Find where the given text appears and provide that cell's center as [x, y] coordinate. 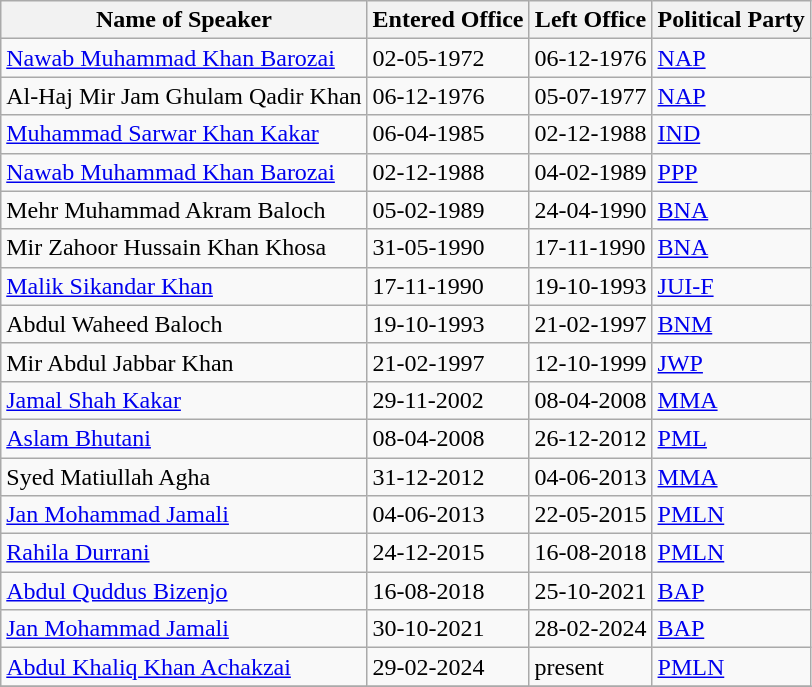
Political Party [731, 20]
24-12-2015 [448, 553]
BNM [731, 324]
26-12-2012 [590, 438]
Abdul Khaliq Khan Achakzai [184, 667]
IND [731, 134]
Al-Haj Mir Jam Ghulam Qadir Khan [184, 96]
02-05-1972 [448, 58]
PPP [731, 172]
05-07-1977 [590, 96]
12-10-1999 [590, 362]
Left Office [590, 20]
Entered Office [448, 20]
30-10-2021 [448, 629]
Mir Abdul Jabbar Khan [184, 362]
29-11-2002 [448, 400]
Syed Matiullah Agha [184, 477]
PML [731, 438]
Malik Sikandar Khan [184, 286]
Muhammad Sarwar Khan Kakar [184, 134]
Abdul Quddus Bizenjo [184, 591]
28-02-2024 [590, 629]
22-05-2015 [590, 515]
29-02-2024 [448, 667]
06-04-1985 [448, 134]
present [590, 667]
04-02-1989 [590, 172]
Jamal Shah Kakar [184, 400]
Mehr Muhammad Akram Baloch [184, 210]
Rahila Durrani [184, 553]
25-10-2021 [590, 591]
Name of Speaker [184, 20]
JUI-F [731, 286]
31-05-1990 [448, 248]
Abdul Waheed Baloch [184, 324]
Mir Zahoor Hussain Khan Khosa [184, 248]
05-02-1989 [448, 210]
Aslam Bhutani [184, 438]
JWP [731, 362]
24-04-1990 [590, 210]
31-12-2012 [448, 477]
